Capture the cell that displays the provided text and extract its (x, y) central coordinate. 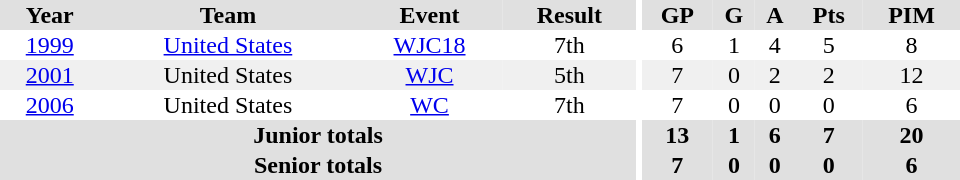
20 (912, 135)
2006 (50, 105)
PIM (912, 15)
Result (570, 15)
5 (829, 45)
WJC18 (429, 45)
G (734, 15)
Junior totals (318, 135)
A (775, 15)
13 (678, 135)
2001 (50, 75)
8 (912, 45)
GP (678, 15)
Event (429, 15)
12 (912, 75)
1999 (50, 45)
4 (775, 45)
Year (50, 15)
WC (429, 105)
Senior totals (318, 165)
Pts (829, 15)
WJC (429, 75)
5th (570, 75)
Team (228, 15)
